Extract the (x, y) coordinate from the center of the cell holding the provided text.  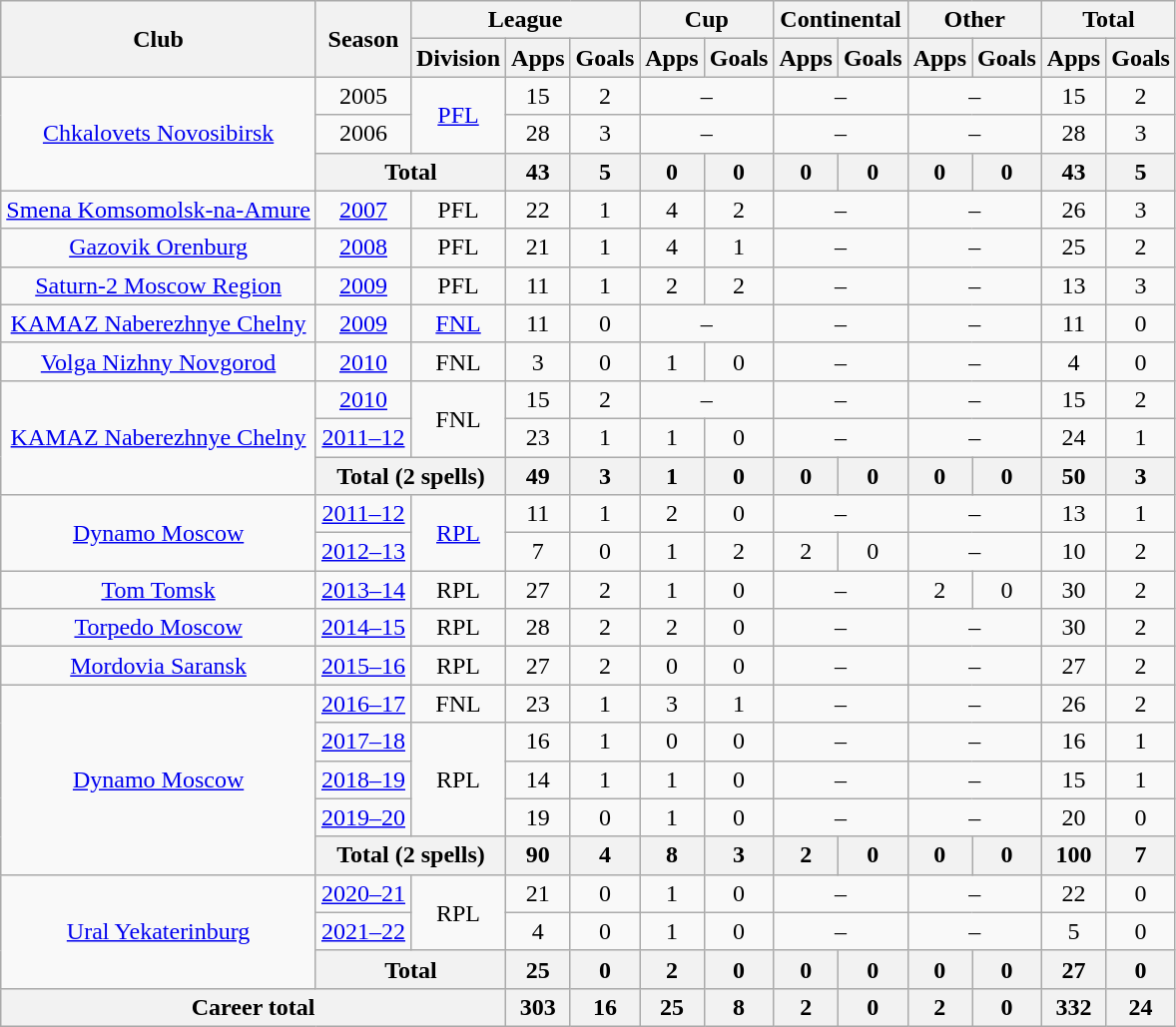
100 (1073, 855)
Smena Komsomolsk-na-Amure (159, 210)
2021–22 (363, 931)
2018–19 (363, 779)
90 (538, 855)
10 (1073, 552)
Saturn-2 Moscow Region (159, 285)
2013–14 (363, 590)
332 (1073, 1007)
Club (159, 39)
Tom Tomsk (159, 590)
2017–18 (363, 742)
2016–17 (363, 704)
Division (457, 58)
Career total (254, 1007)
14 (538, 779)
Other (974, 20)
2007 (363, 210)
2019–20 (363, 817)
Torpedo Moscow (159, 628)
Ural Yekaterinburg (159, 931)
League (525, 20)
20 (1073, 817)
2006 (363, 134)
Chkalovets Novosibirsk (159, 134)
Cup (707, 20)
2005 (363, 96)
303 (538, 1007)
Gazovik Orenburg (159, 248)
2020–21 (363, 893)
49 (538, 476)
Mordovia Saransk (159, 666)
Season (363, 39)
2014–15 (363, 628)
19 (538, 817)
2015–16 (363, 666)
50 (1073, 476)
Volga Nizhny Novgorod (159, 361)
2008 (363, 248)
2012–13 (363, 552)
Continental (841, 20)
